Capture the cell that displays the provided text and extract its (x, y) central coordinate. 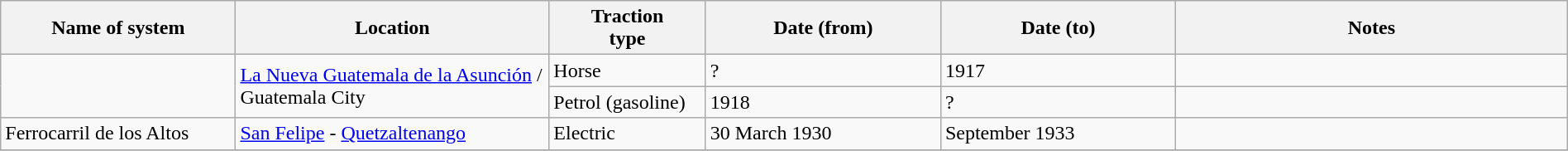
1918 (823, 102)
San Felipe - Quetzaltenango (392, 134)
30 March 1930 (823, 134)
Horse (627, 71)
Notes (1372, 28)
La Nueva Guatemala de la Asunción / Guatemala City (392, 86)
Date (to) (1058, 28)
Name of system (118, 28)
1917 (1058, 71)
Tractiontype (627, 28)
September 1933 (1058, 134)
Ferrocarril de los Altos (118, 134)
Location (392, 28)
Date (from) (823, 28)
Petrol (gasoline) (627, 102)
Electric (627, 134)
